From the cell containing the given text, extract its center point as (x, y) coordinate. 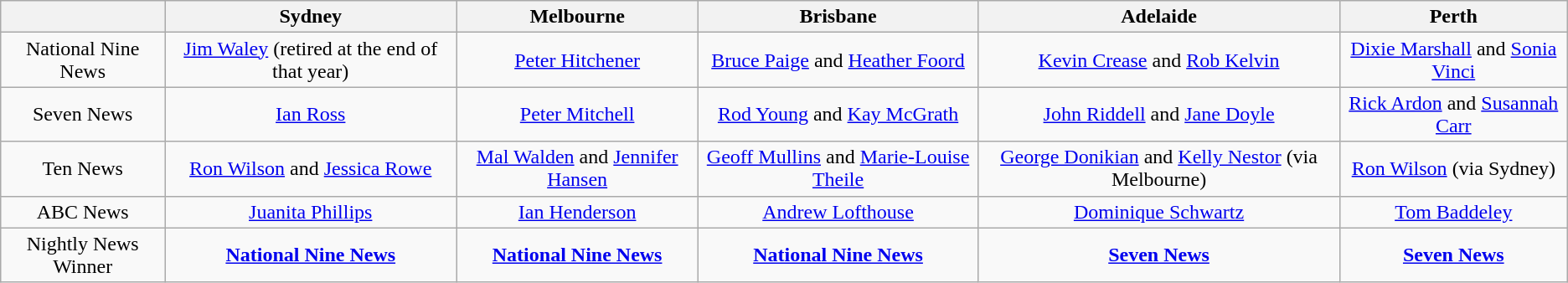
Ten News (83, 169)
Ian Henderson (577, 212)
Tom Baddeley (1453, 212)
Adelaide (1159, 17)
Melbourne (577, 17)
Andrew Lofthouse (838, 212)
Brisbane (838, 17)
John Riddell and Jane Doyle (1159, 114)
Ian Ross (311, 114)
Ron Wilson and Jessica Rowe (311, 169)
Rick Ardon and Susannah Carr (1453, 114)
Peter Hitchener (577, 60)
Jim Waley (retired at the end of that year) (311, 60)
Ron Wilson (via Sydney) (1453, 169)
Peter Mitchell (577, 114)
Rod Young and Kay McGrath (838, 114)
ABC News (83, 212)
Nightly News Winner (83, 255)
Sydney (311, 17)
Bruce Paige and Heather Foord (838, 60)
Dominique Schwartz (1159, 212)
Geoff Mullins and Marie-Louise Theile (838, 169)
George Donikian and Kelly Nestor (via Melbourne) (1159, 169)
Juanita Phillips (311, 212)
Mal Walden and Jennifer Hansen (577, 169)
Dixie Marshall and Sonia Vinci (1453, 60)
Perth (1453, 17)
Kevin Crease and Rob Kelvin (1159, 60)
